Identify which cell holds the provided text, then report its [x, y] central coordinate. 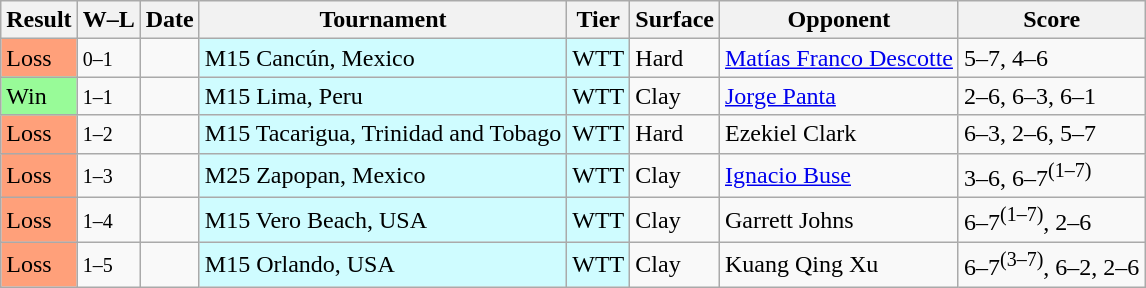
Surface [675, 20]
Result [39, 20]
Garrett Johns [838, 220]
3–6, 6–7(1–7) [1051, 176]
Tournament [382, 20]
Win [39, 96]
M25 Zapopan, Mexico [382, 176]
2–6, 6–3, 6–1 [1051, 96]
M15 Lima, Peru [382, 96]
Date [170, 20]
1–1 [108, 96]
0–1 [108, 58]
1–2 [108, 134]
Score [1051, 20]
M15 Orlando, USA [382, 264]
M15 Tacarigua, Trinidad and Tobago [382, 134]
6–7(1–7), 2–6 [1051, 220]
Matías Franco Descotte [838, 58]
6–7(3–7), 6–2, 2–6 [1051, 264]
M15 Cancún, Mexico [382, 58]
Opponent [838, 20]
Jorge Panta [838, 96]
M15 Vero Beach, USA [382, 220]
Kuang Qing Xu [838, 264]
W–L [108, 20]
5–7, 4–6 [1051, 58]
1–4 [108, 220]
1–3 [108, 176]
Tier [598, 20]
Ignacio Buse [838, 176]
1–5 [108, 264]
Ezekiel Clark [838, 134]
6–3, 2–6, 5–7 [1051, 134]
